Pinpoint the cell where the given text exists, returning its (X, Y) midpoint coordinate. 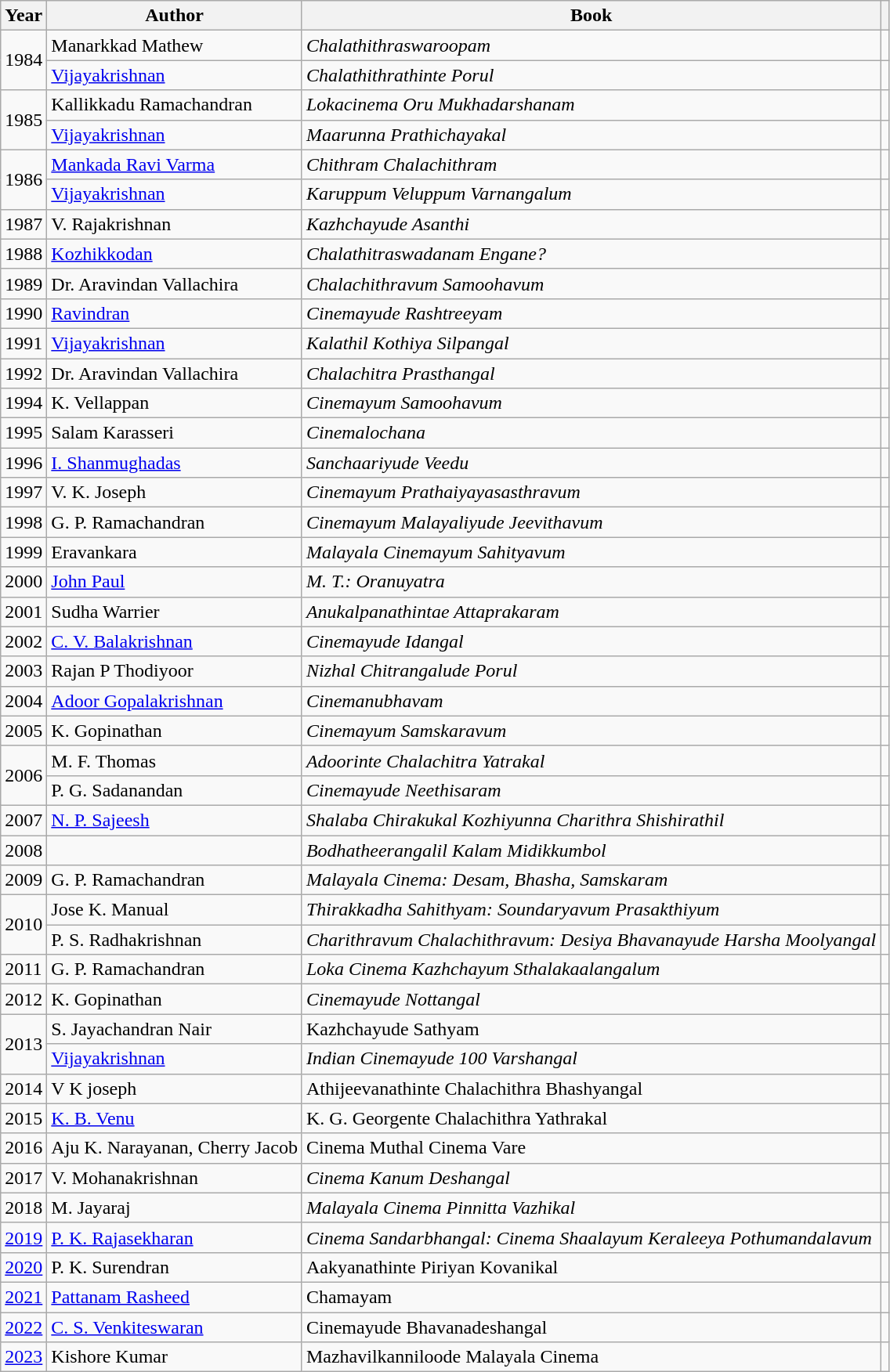
2022 (24, 1327)
Mazhavilkanniloode Malayala Cinema (591, 1357)
2010 (24, 925)
Karuppum Veluppum Varnangalum (591, 194)
1992 (24, 374)
K. B. Venu (175, 1118)
Sanchaariyude Veedu (591, 463)
P. G. Sadanandan (175, 790)
Aju K. Narayanan, Cherry Jacob (175, 1148)
Thirakkadha Sahithyam: Soundaryavum Prasakthiyum (591, 910)
Manarkkad Mathew (175, 45)
John Paul (175, 582)
Cinemalochana (591, 433)
2004 (24, 701)
Mankada Ravi Varma (175, 164)
Pattanam Rasheed (175, 1297)
2008 (24, 850)
2003 (24, 671)
1994 (24, 403)
Year (24, 16)
1990 (24, 313)
K. G. Georgente Chalachithra Yathrakal (591, 1118)
Chalachitra Prasthangal (591, 374)
Cinemayude Rashtreeyam (591, 313)
Cinemayum Prathaiyayasasthravum (591, 493)
1989 (24, 283)
2005 (24, 731)
1984 (24, 60)
Malayala Cinema: Desam, Bhasha, Samskaram (591, 880)
Eravankara (175, 552)
Loka Cinema Kazhchayum Sthalakaalangalum (591, 969)
2021 (24, 1297)
Kishore Kumar (175, 1357)
1999 (24, 552)
Kazhchayude Asanthi (591, 224)
I. Shanmughadas (175, 463)
2015 (24, 1118)
V. Mohanakrishnan (175, 1178)
S. Jayachandran Nair (175, 1029)
Cinemayum Samoohavum (591, 403)
2016 (24, 1148)
Cinemanubhavam (591, 701)
P. K. Surendran (175, 1267)
Lokacinema Oru Mukhadarshanam (591, 105)
Kozhikkodan (175, 254)
Rajan P Thodiyoor (175, 671)
Jose K. Manual (175, 910)
2023 (24, 1357)
2017 (24, 1178)
P. S. Radhakrishnan (175, 940)
Cinema Sandarbhangal: Cinema Shaalayum Keraleeya Pothumandalavum (591, 1237)
Athijeevanathinte Chalachithra Bhashyangal (591, 1089)
2020 (24, 1267)
2002 (24, 641)
2012 (24, 999)
2013 (24, 1044)
Chalathithrathinte Porul (591, 75)
Chalathithraswaroopam (591, 45)
1988 (24, 254)
Aakyanathinte Piriyan Kovanikal (591, 1267)
Kazhchayude Sathyam (591, 1029)
Adoorinte Chalachitra Yatrakal (591, 760)
2000 (24, 582)
Malayala Cinema Pinnitta Vazhikal (591, 1208)
Chithram Chalachithram (591, 164)
Indian Cinemayude 100 Varshangal (591, 1059)
1997 (24, 493)
C. S. Venkiteswaran (175, 1327)
K. Vellappan (175, 403)
Book (591, 16)
2007 (24, 820)
C. V. Balakrishnan (175, 641)
N. P. Sajeesh (175, 820)
2014 (24, 1089)
M. Jayaraj (175, 1208)
1995 (24, 433)
1998 (24, 522)
Cinema Kanum Deshangal (591, 1178)
1985 (24, 120)
2009 (24, 880)
Chalathitraswadanam Engane? (591, 254)
Sudha Warrier (175, 612)
Charithravum Chalachithravum: Desiya Bhavanayude Harsha Moolyangal (591, 940)
Kallikkadu Ramachandran (175, 105)
Anukalpanathintae Attaprakaram (591, 612)
2006 (24, 775)
M. F. Thomas (175, 760)
1986 (24, 179)
2011 (24, 969)
Cinema Muthal Cinema Vare (591, 1148)
Cinemayude Nottangal (591, 999)
Maarunna Prathichayakal (591, 135)
Shalaba Chirakukal Kozhiyunna Charithra Shishirathil (591, 820)
M. T.: Oranuyatra (591, 582)
Bodhatheerangalil Kalam Midikkumbol (591, 850)
Adoor Gopalakrishnan (175, 701)
Malayala Cinemayum Sahityavum (591, 552)
V. Rajakrishnan (175, 224)
2019 (24, 1237)
1991 (24, 343)
2018 (24, 1208)
Nizhal Chitrangalude Porul (591, 671)
Chamayam (591, 1297)
2001 (24, 612)
Cinemayum Samskaravum (591, 731)
1987 (24, 224)
Ravindran (175, 313)
V. K. Joseph (175, 493)
1996 (24, 463)
V K joseph (175, 1089)
Kalathil Kothiya Silpangal (591, 343)
P. K. Rajasekharan (175, 1237)
Cinemayude Neethisaram (591, 790)
Cinemayude Bhavanadeshangal (591, 1327)
Author (175, 16)
Cinemayude Idangal (591, 641)
Salam Karasseri (175, 433)
Chalachithravum Samoohavum (591, 283)
Cinemayum Malayaliyude Jeevithavum (591, 522)
